Return [x, y] of the center of cell containing provided text 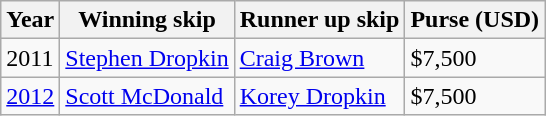
Craig Brown [320, 58]
Year [30, 20]
Stephen Dropkin [147, 58]
Scott McDonald [147, 96]
Purse (USD) [475, 20]
Korey Dropkin [320, 96]
Winning skip [147, 20]
2011 [30, 58]
Runner up skip [320, 20]
2012 [30, 96]
